Pinpoint the cell where the given text exists, returning its (x, y) midpoint coordinate. 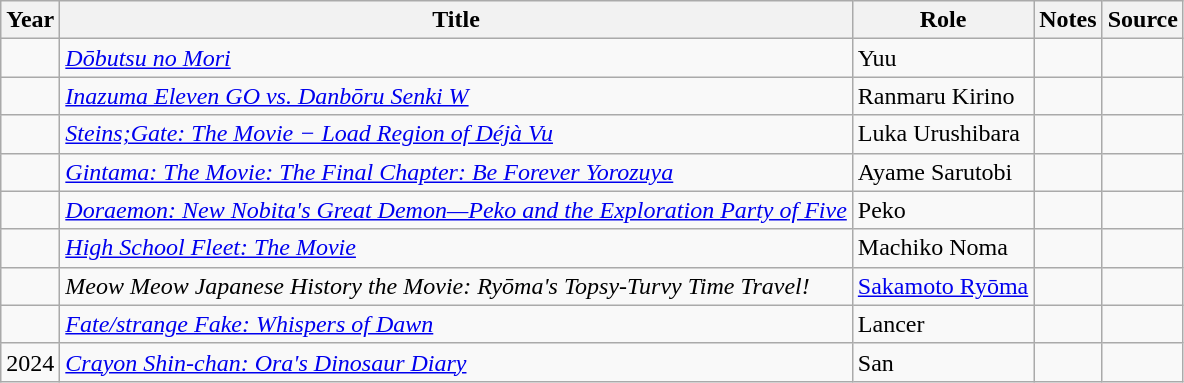
Fate/strange Fake: Whispers of Dawn (456, 324)
Ayame Sarutobi (942, 172)
High School Fleet: The Movie (456, 248)
Lancer (942, 324)
Steins;Gate: The Movie − Load Region of Déjà Vu (456, 134)
Yuu (942, 58)
Notes (1068, 20)
Machiko Noma (942, 248)
Luka Urushibara (942, 134)
Sakamoto Ryōma (942, 286)
Meow Meow Japanese History the Movie: Ryōma's Topsy-Turvy Time Travel! (456, 286)
Peko (942, 210)
2024 (30, 362)
Source (1142, 20)
Year (30, 20)
Ranmaru Kirino (942, 96)
San (942, 362)
Dōbutsu no Mori (456, 58)
Crayon Shin-chan: Ora's Dinosaur Diary (456, 362)
Title (456, 20)
Role (942, 20)
Inazuma Eleven GO vs. Danbōru Senki W (456, 96)
Doraemon: New Nobita's Great Demon—Peko and the Exploration Party of Five (456, 210)
Gintama: The Movie: The Final Chapter: Be Forever Yorozuya (456, 172)
